Detect which cell encompasses the target text, then output its (X, Y) center coordinate. 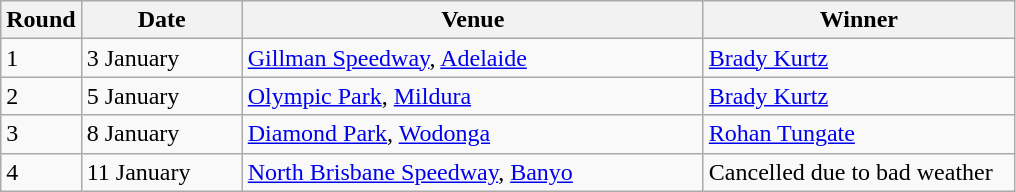
5 January (162, 96)
North Brisbane Speedway, Banyo (472, 172)
4 (41, 172)
3 January (162, 58)
Olympic Park, Mildura (472, 96)
3 (41, 134)
8 January (162, 134)
Date (162, 20)
2 (41, 96)
11 January (162, 172)
1 (41, 58)
Winner (858, 20)
Rohan Tungate (858, 134)
Venue (472, 20)
Gillman Speedway, Adelaide (472, 58)
Round (41, 20)
Diamond Park, Wodonga (472, 134)
Cancelled due to bad weather (858, 172)
